Output the [X, Y] coordinate of the center of the cell containing the given text.  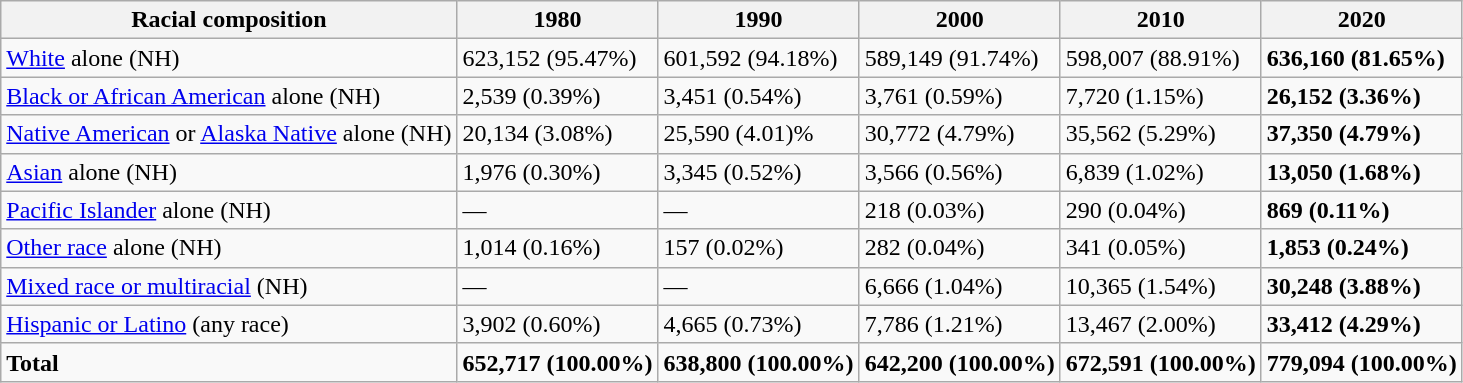
3,451 (0.54%) [758, 96]
1,853 (0.24%) [1362, 248]
1980 [558, 20]
341 (0.05%) [1160, 248]
7,720 (1.15%) [1160, 96]
1,014 (0.16%) [558, 248]
157 (0.02%) [758, 248]
Other race alone (NH) [229, 248]
37,350 (4.79%) [1362, 134]
35,562 (5.29%) [1160, 134]
Mixed race or multiracial (NH) [229, 286]
Hispanic or Latino (any race) [229, 324]
10,365 (1.54%) [1160, 286]
3,902 (0.60%) [558, 324]
2000 [960, 20]
Racial composition [229, 20]
652,717 (100.00%) [558, 362]
1990 [758, 20]
13,467 (2.00%) [1160, 324]
White alone (NH) [229, 58]
Asian alone (NH) [229, 172]
282 (0.04%) [960, 248]
33,412 (4.29%) [1362, 324]
598,007 (88.91%) [1160, 58]
2,539 (0.39%) [558, 96]
3,566 (0.56%) [960, 172]
2010 [1160, 20]
869 (0.11%) [1362, 210]
1,976 (0.30%) [558, 172]
Black or African American alone (NH) [229, 96]
Native American or Alaska Native alone (NH) [229, 134]
218 (0.03%) [960, 210]
636,160 (81.65%) [1362, 58]
20,134 (3.08%) [558, 134]
779,094 (100.00%) [1362, 362]
623,152 (95.47%) [558, 58]
672,591 (100.00%) [1160, 362]
25,590 (4.01)% [758, 134]
4,665 (0.73%) [758, 324]
589,149 (91.74%) [960, 58]
638,800 (100.00%) [758, 362]
642,200 (100.00%) [960, 362]
Pacific Islander alone (NH) [229, 210]
6,839 (1.02%) [1160, 172]
2020 [1362, 20]
13,050 (1.68%) [1362, 172]
Total [229, 362]
290 (0.04%) [1160, 210]
3,761 (0.59%) [960, 96]
7,786 (1.21%) [960, 324]
30,248 (3.88%) [1362, 286]
6,666 (1.04%) [960, 286]
601,592 (94.18%) [758, 58]
3,345 (0.52%) [758, 172]
26,152 (3.36%) [1362, 96]
30,772 (4.79%) [960, 134]
